Extract the [X, Y] coordinate from the center of the cell holding the provided text.  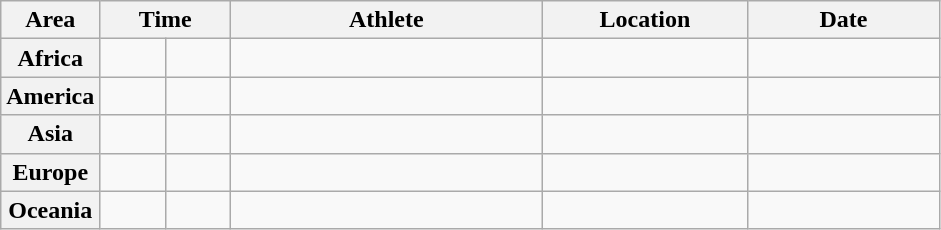
Date [844, 20]
Europe [50, 172]
Time [166, 20]
America [50, 96]
Asia [50, 134]
Location [645, 20]
Area [50, 20]
Africa [50, 58]
Oceania [50, 210]
Athlete [386, 20]
